Determine the [X, Y] coordinate at the center of the cell enclosing the given text.  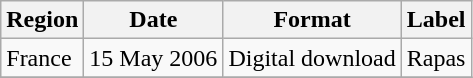
Format [312, 20]
Label [436, 20]
Region [42, 20]
Digital download [312, 58]
France [42, 58]
Rapas [436, 58]
15 May 2006 [154, 58]
Date [154, 20]
